Find where the given text appears and provide that cell's center as [x, y] coordinate. 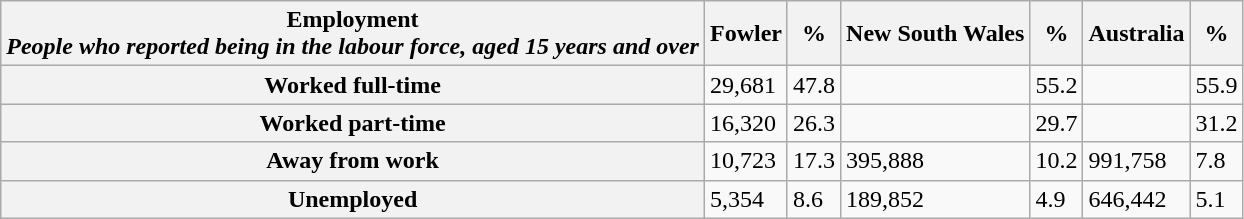
Fowler [746, 34]
47.8 [814, 85]
55.2 [1056, 85]
8.6 [814, 199]
26.3 [814, 123]
55.9 [1216, 85]
5.1 [1216, 199]
29.7 [1056, 123]
991,758 [1136, 161]
Away from work [353, 161]
16,320 [746, 123]
7.8 [1216, 161]
Unemployed [353, 199]
Worked full-time [353, 85]
4.9 [1056, 199]
10.2 [1056, 161]
17.3 [814, 161]
Australia [1136, 34]
Worked part-time [353, 123]
10,723 [746, 161]
31.2 [1216, 123]
29,681 [746, 85]
189,852 [936, 199]
395,888 [936, 161]
5,354 [746, 199]
EmploymentPeople who reported being in the labour force, aged 15 years and over [353, 34]
646,442 [1136, 199]
New South Wales [936, 34]
